Output the [X, Y] coordinate of the center of the cell containing the given text.  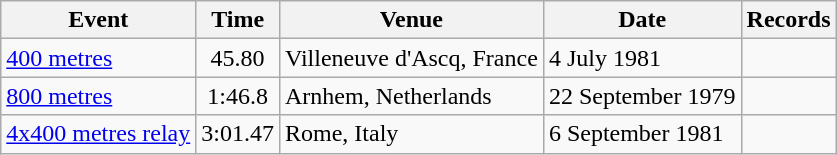
Venue [411, 20]
1:46.8 [238, 96]
400 metres [98, 58]
800 metres [98, 96]
Event [98, 20]
Date [642, 20]
Records [788, 20]
4x400 metres relay [98, 134]
Villeneuve d'Ascq, France [411, 58]
Rome, Italy [411, 134]
6 September 1981 [642, 134]
45.80 [238, 58]
4 July 1981 [642, 58]
Arnhem, Netherlands [411, 96]
22 September 1979 [642, 96]
3:01.47 [238, 134]
Time [238, 20]
